Scan for the cell matching the given text and deliver its [x, y] coordinate at center. 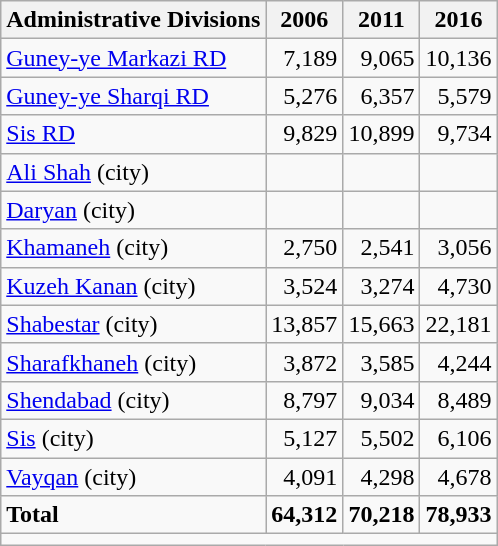
9,829 [304, 134]
2016 [458, 20]
Guney-ye Sharqi RD [134, 96]
78,933 [458, 515]
Total [134, 515]
3,872 [304, 362]
6,357 [382, 96]
Sharafkhaneh (city) [134, 362]
2,750 [304, 248]
9,734 [458, 134]
8,489 [458, 400]
Khamaneh (city) [134, 248]
70,218 [382, 515]
Daryan (city) [134, 210]
64,312 [304, 515]
22,181 [458, 324]
7,189 [304, 58]
5,579 [458, 96]
6,106 [458, 438]
9,065 [382, 58]
4,091 [304, 477]
Kuzeh Kanan (city) [134, 286]
Ali Shah (city) [134, 172]
5,502 [382, 438]
9,034 [382, 400]
10,899 [382, 134]
Sis RD [134, 134]
3,524 [304, 286]
2006 [304, 20]
3,056 [458, 248]
10,136 [458, 58]
5,127 [304, 438]
15,663 [382, 324]
5,276 [304, 96]
13,857 [304, 324]
Sis (city) [134, 438]
4,244 [458, 362]
Guney-ye Markazi RD [134, 58]
2011 [382, 20]
4,298 [382, 477]
Administrative Divisions [134, 20]
Vayqan (city) [134, 477]
8,797 [304, 400]
3,585 [382, 362]
4,678 [458, 477]
Shabestar (city) [134, 324]
2,541 [382, 248]
4,730 [458, 286]
Shendabad (city) [134, 400]
3,274 [382, 286]
